For the text-containing cell, return its midpoint in (X, Y) coordinate format. 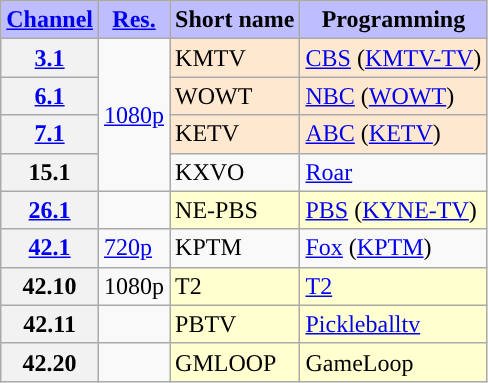
WOWT (235, 96)
6.1 (50, 96)
Channel (50, 20)
7.1 (50, 134)
720p (134, 248)
Fox (KPTM) (394, 248)
42.10 (50, 286)
Res. (134, 20)
GameLoop (394, 362)
42.1 (50, 248)
3.1 (50, 58)
ABC (KETV) (394, 134)
15.1 (50, 172)
Pickleballtv (394, 324)
Programming (394, 20)
GMLOOP (235, 362)
PBS (KYNE-TV) (394, 210)
CBS (KMTV-TV) (394, 58)
PBTV (235, 324)
NE-PBS (235, 210)
Short name (235, 20)
42.11 (50, 324)
KETV (235, 134)
Roar (394, 172)
42.20 (50, 362)
26.1 (50, 210)
KPTM (235, 248)
NBC (WOWT) (394, 96)
KMTV (235, 58)
KXVO (235, 172)
